Determine the [X, Y] coordinate at the center of the cell enclosing the given text.  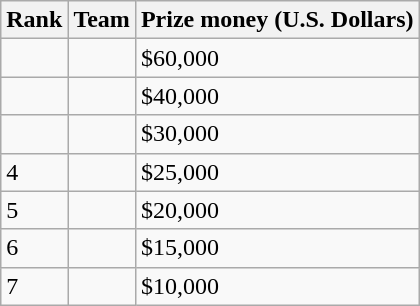
4 [34, 172]
$30,000 [277, 134]
$40,000 [277, 96]
$60,000 [277, 58]
Prize money (U.S. Dollars) [277, 20]
7 [34, 286]
5 [34, 210]
Rank [34, 20]
$15,000 [277, 248]
$20,000 [277, 210]
6 [34, 248]
$25,000 [277, 172]
Team [102, 20]
$10,000 [277, 286]
